For the text-containing cell, return its midpoint in (x, y) coordinate format. 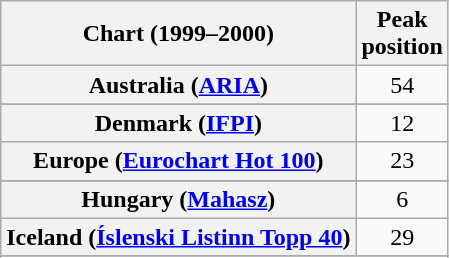
23 (402, 161)
54 (402, 85)
Hungary (Mahasz) (178, 199)
12 (402, 123)
Europe (Eurochart Hot 100) (178, 161)
Australia (ARIA) (178, 85)
Denmark (IFPI) (178, 123)
Iceland (Íslenski Listinn Topp 40) (178, 237)
29 (402, 237)
Peakposition (402, 34)
Chart (1999–2000) (178, 34)
6 (402, 199)
